Detect which cell encompasses the target text, then output its (x, y) center coordinate. 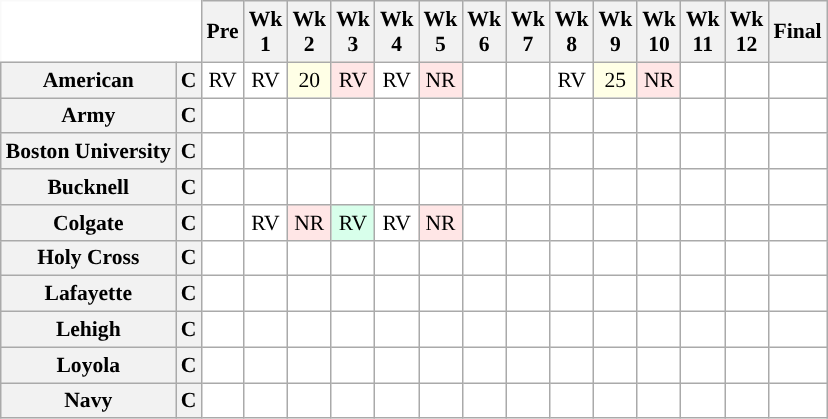
Bucknell (88, 187)
Wk2 (309, 32)
Boston University (88, 152)
Wk7 (528, 32)
Loyola (88, 365)
American (88, 80)
Colgate (88, 223)
20 (309, 80)
Lehigh (88, 330)
Pre (223, 32)
Lafayette (88, 294)
Final (797, 32)
Navy (88, 401)
Wk4 (397, 32)
Wk5 (441, 32)
Wk9 (615, 32)
Holy Cross (88, 258)
Wk12 (747, 32)
Army (88, 116)
Wk3 (353, 32)
25 (615, 80)
Wk11 (703, 32)
Wk1 (266, 32)
Wk10 (659, 32)
Wk6 (484, 32)
Wk8 (572, 32)
